From the cell containing the given text, extract its center point as [x, y] coordinate. 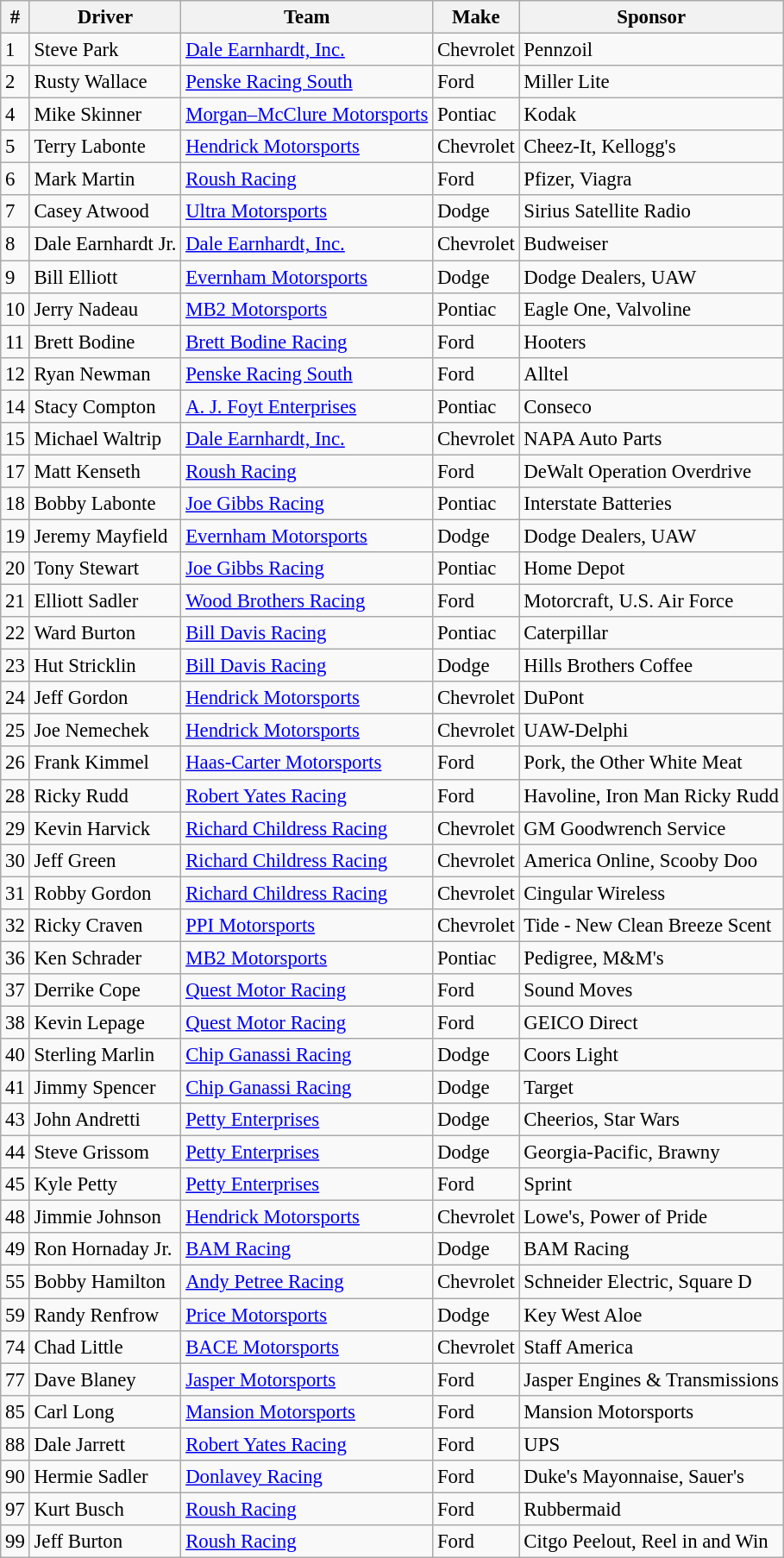
Ryan Newman [105, 374]
Driver [105, 17]
32 [16, 926]
25 [16, 731]
49 [16, 1250]
88 [16, 1444]
Terry Labonte [105, 147]
Jeff Gordon [105, 698]
Cheez-It, Kellogg's [651, 147]
Pennzoil [651, 50]
48 [16, 1217]
Coors Light [651, 1055]
Haas-Carter Motorsports [307, 763]
36 [16, 958]
Morgan–McClure Motorsports [307, 115]
44 [16, 1153]
Derrike Cope [105, 990]
DuPont [651, 698]
Conseco [651, 406]
Pork, the Other White Meat [651, 763]
Ward Burton [105, 633]
BACE Motorsports [307, 1347]
85 [16, 1411]
Sirius Satellite Radio [651, 211]
12 [16, 374]
29 [16, 828]
1 [16, 50]
Andy Petree Racing [307, 1282]
Dale Jarrett [105, 1444]
5 [16, 147]
Ultra Motorsports [307, 211]
Ron Hornaday Jr. [105, 1250]
99 [16, 1542]
Stacy Compton [105, 406]
Sound Moves [651, 990]
Tony Stewart [105, 569]
Ricky Rudd [105, 795]
Carl Long [105, 1411]
7 [16, 211]
GEICO Direct [651, 1022]
Sprint [651, 1184]
17 [16, 471]
40 [16, 1055]
Randy Renfrow [105, 1315]
Budweiser [651, 244]
NAPA Auto Parts [651, 439]
Mike Skinner [105, 115]
Havoline, Iron Man Ricky Rudd [651, 795]
Chad Little [105, 1347]
90 [16, 1477]
Bobby Hamilton [105, 1282]
Georgia-Pacific, Brawny [651, 1153]
Ken Schrader [105, 958]
41 [16, 1088]
Staff America [651, 1347]
UPS [651, 1444]
Eagle One, Valvoline [651, 309]
Schneider Electric, Square D [651, 1282]
Brett Bodine Racing [307, 342]
Miller Lite [651, 82]
Elliott Sadler [105, 601]
97 [16, 1509]
Hills Brothers Coffee [651, 666]
Jasper Engines & Transmissions [651, 1379]
Jerry Nadeau [105, 309]
Jeremy Mayfield [105, 536]
38 [16, 1022]
Mark Martin [105, 179]
Sterling Marlin [105, 1055]
43 [16, 1120]
Kurt Busch [105, 1509]
Jasper Motorsports [307, 1379]
Steve Park [105, 50]
22 [16, 633]
Tide - New Clean Breeze Scent [651, 926]
America Online, Scooby Doo [651, 860]
Casey Atwood [105, 211]
Jeff Green [105, 860]
Caterpillar [651, 633]
30 [16, 860]
Hut Stricklin [105, 666]
Lowe's, Power of Pride [651, 1217]
Team [307, 17]
74 [16, 1347]
24 [16, 698]
Michael Waltrip [105, 439]
Interstate Batteries [651, 504]
GM Goodwrench Service [651, 828]
Make [476, 17]
Hooters [651, 342]
Sponsor [651, 17]
Dale Earnhardt Jr. [105, 244]
Joe Nemechek [105, 731]
Ricky Craven [105, 926]
10 [16, 309]
Matt Kenseth [105, 471]
Cingular Wireless [651, 893]
Bill Elliott [105, 277]
Wood Brothers Racing [307, 601]
26 [16, 763]
UAW-Delphi [651, 731]
Jeff Burton [105, 1542]
9 [16, 277]
Cheerios, Star Wars [651, 1120]
Price Motorsports [307, 1315]
11 [16, 342]
6 [16, 179]
Robby Gordon [105, 893]
Duke's Mayonnaise, Sauer's [651, 1477]
Dave Blaney [105, 1379]
Steve Grissom [105, 1153]
Jimmie Johnson [105, 1217]
8 [16, 244]
# [16, 17]
37 [16, 990]
Bobby Labonte [105, 504]
Kevin Harvick [105, 828]
PPI Motorsports [307, 926]
4 [16, 115]
59 [16, 1315]
Rubbermaid [651, 1509]
Jimmy Spencer [105, 1088]
Pfizer, Viagra [651, 179]
Home Depot [651, 569]
28 [16, 795]
55 [16, 1282]
18 [16, 504]
19 [16, 536]
DeWalt Operation Overdrive [651, 471]
Citgo Peelout, Reel in and Win [651, 1542]
John Andretti [105, 1120]
Target [651, 1088]
2 [16, 82]
Pedigree, M&M's [651, 958]
23 [16, 666]
45 [16, 1184]
Kodak [651, 115]
Hermie Sadler [105, 1477]
15 [16, 439]
Rusty Wallace [105, 82]
Donlavey Racing [307, 1477]
Key West Aloe [651, 1315]
Motorcraft, U.S. Air Force [651, 601]
Frank Kimmel [105, 763]
20 [16, 569]
21 [16, 601]
Alltel [651, 374]
Kevin Lepage [105, 1022]
14 [16, 406]
Kyle Petty [105, 1184]
77 [16, 1379]
Brett Bodine [105, 342]
A. J. Foyt Enterprises [307, 406]
31 [16, 893]
